From the cell containing the given text, extract its center point as (X, Y) coordinate. 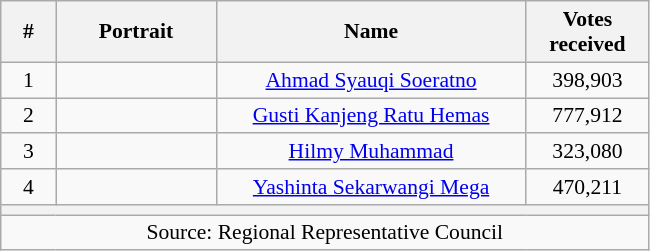
1 (28, 80)
Name (371, 32)
# (28, 32)
4 (28, 187)
Gusti Kanjeng Ratu Hemas (371, 116)
Source: Regional Representative Council (325, 233)
Votes received (588, 32)
777,912 (588, 116)
470,211 (588, 187)
398,903 (588, 80)
2 (28, 116)
Yashinta Sekarwangi Mega (371, 187)
Portrait (136, 32)
3 (28, 152)
Hilmy Muhammad (371, 152)
Ahmad Syauqi Soeratno (371, 80)
323,080 (588, 152)
